Search for the cell housing the specified text and yield its [x, y] center coordinate. 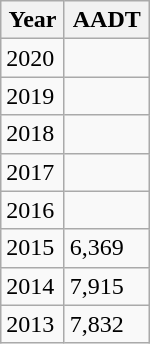
2017 [32, 172]
7,915 [106, 286]
2016 [32, 210]
2014 [32, 286]
2018 [32, 134]
AADT [106, 20]
7,832 [106, 324]
2019 [32, 96]
Year [32, 20]
2015 [32, 248]
2013 [32, 324]
2020 [32, 58]
6,369 [106, 248]
